Extract the [X, Y] coordinate from the center of the cell holding the provided text.  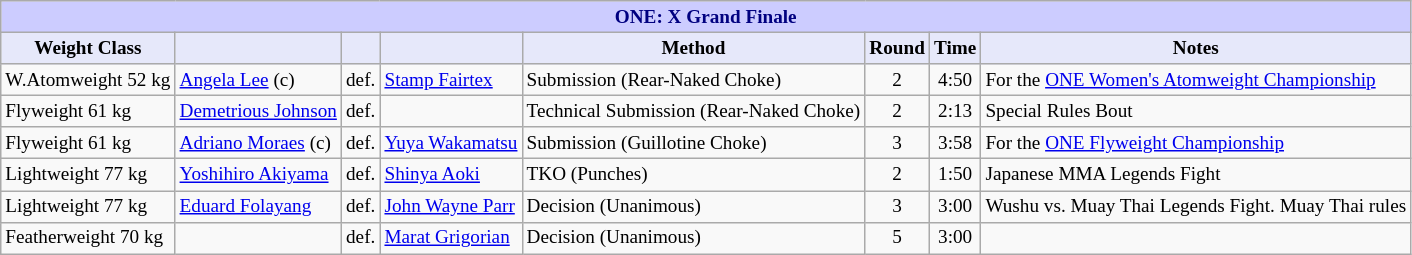
2:13 [954, 111]
Weight Class [88, 48]
For the ONE Flyweight Championship [1196, 143]
Submission (Rear-Naked Choke) [694, 80]
Angela Lee (c) [258, 80]
Technical Submission (Rear-Naked Choke) [694, 111]
Eduard Folayang [258, 206]
Submission (Guillotine Choke) [694, 143]
3:58 [954, 143]
Marat Grigorian [451, 238]
Yuya Wakamatsu [451, 143]
1:50 [954, 175]
TKO (Punches) [694, 175]
Stamp Fairtex [451, 80]
W.Atomweight 52 kg [88, 80]
Wushu vs. Muay Thai Legends Fight. Muay Thai rules [1196, 206]
ONE: X Grand Finale [706, 17]
Time [954, 48]
Special Rules Bout [1196, 111]
Round [898, 48]
Yoshihiro Akiyama [258, 175]
Method [694, 48]
Featherweight 70 kg [88, 238]
Japanese MMA Legends Fight [1196, 175]
5 [898, 238]
Shinya Aoki [451, 175]
John Wayne Parr [451, 206]
Notes [1196, 48]
4:50 [954, 80]
For the ONE Women's Atomweight Championship [1196, 80]
Adriano Moraes (c) [258, 143]
Demetrious Johnson [258, 111]
